Search for the cell housing the specified text and yield its [X, Y] center coordinate. 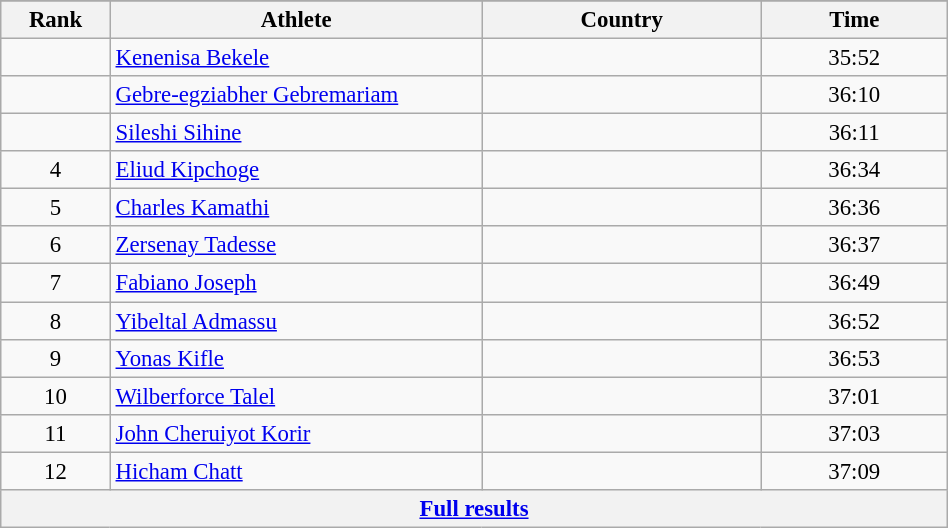
36:36 [854, 208]
6 [56, 245]
Yibeltal Admassu [296, 321]
Hicham Chatt [296, 471]
8 [56, 321]
Gebre-egziabher Gebremariam [296, 95]
Kenenisa Bekele [296, 58]
Zersenay Tadesse [296, 245]
Wilberforce Talel [296, 396]
36:11 [854, 133]
36:49 [854, 283]
36:34 [854, 170]
12 [56, 471]
37:01 [854, 396]
Yonas Kifle [296, 358]
Eliud Kipchoge [296, 170]
36:10 [854, 95]
11 [56, 433]
Full results [474, 509]
Time [854, 20]
7 [56, 283]
35:52 [854, 58]
10 [56, 396]
Charles Kamathi [296, 208]
36:37 [854, 245]
36:52 [854, 321]
Country [622, 20]
Athlete [296, 20]
5 [56, 208]
37:09 [854, 471]
John Cheruiyot Korir [296, 433]
9 [56, 358]
Rank [56, 20]
36:53 [854, 358]
Fabiano Joseph [296, 283]
4 [56, 170]
37:03 [854, 433]
Sileshi Sihine [296, 133]
